Output the (x, y) coordinate of the center of the cell containing the given text.  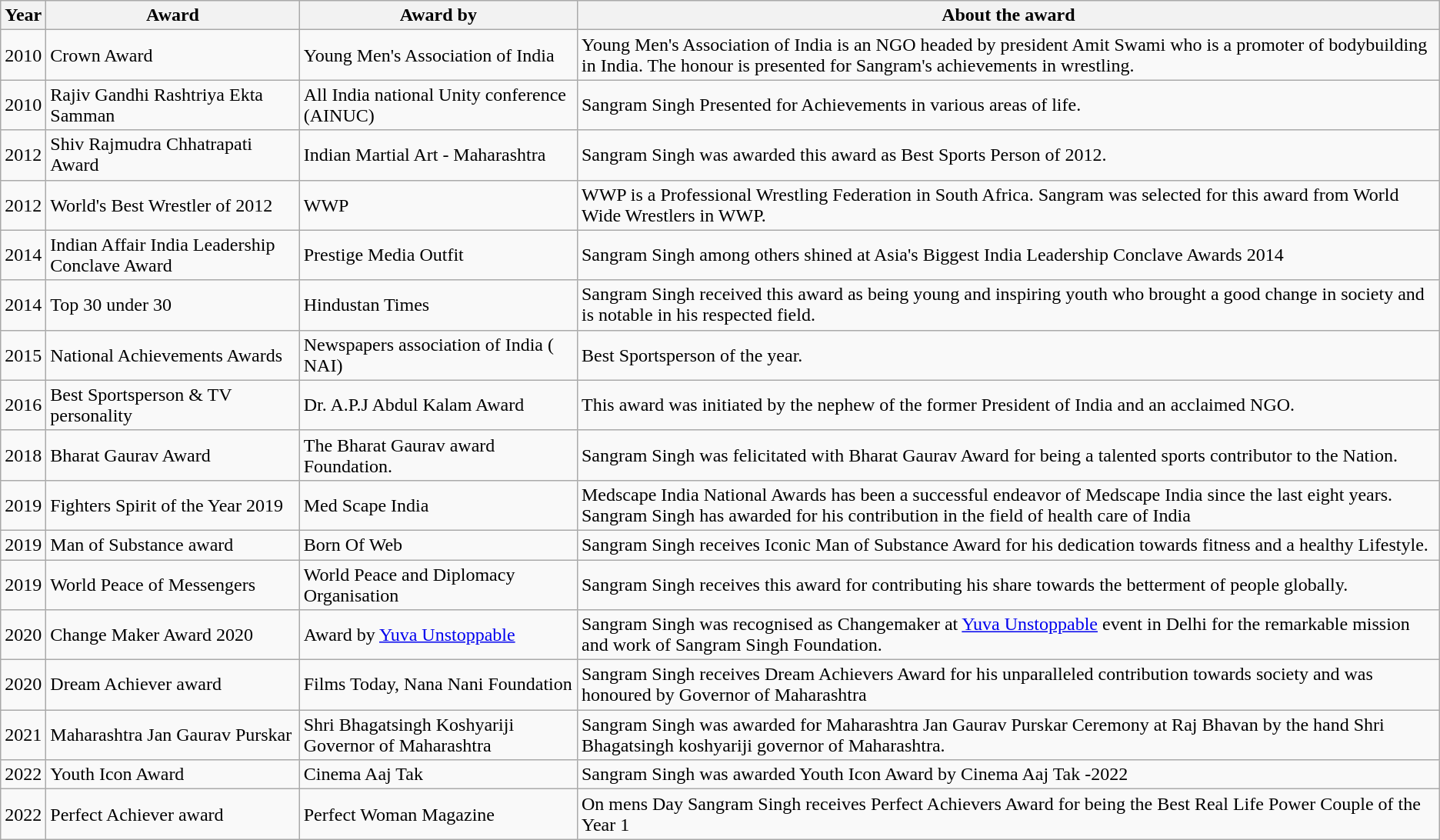
Films Today, Nana Nani Foundation (438, 685)
National Achievements Awards (172, 355)
Sangram Singh was awarded this award as Best Sports Person of 2012. (1008, 155)
Best Sportsperson & TV personality (172, 405)
Dream Achiever award (172, 685)
Shri Bhagatsingh Koshyariji Governor of Maharashtra (438, 735)
Sangram Singh was awarded for Maharashtra Jan Gaurav Purskar Ceremony at Raj Bhavan by the hand Shri Bhagatsingh koshyariji governor of Maharashtra. (1008, 735)
Bharat Gaurav Award (172, 455)
Maharashtra Jan Gaurav Purskar (172, 735)
World Peace and Diplomacy Organisation (438, 585)
Youth Icon Award (172, 775)
World's Best Wrestler of 2012 (172, 205)
Best Sportsperson of the year. (1008, 355)
Award by Yuva Unstoppable (438, 635)
Prestige Media Outfit (438, 255)
Hindustan Times (438, 305)
Sangram Singh was awarded Youth Icon Award by Cinema Aaj Tak -2022 (1008, 775)
This award was initiated by the nephew of the former President of India and an acclaimed NGO. (1008, 405)
Indian Affair India Leadership Conclave Award (172, 255)
2018 (23, 455)
Award (172, 15)
Cinema Aaj Tak (438, 775)
World Peace of Messengers (172, 585)
Sangram Singh Presented for Achievements in various areas of life. (1008, 105)
Rajiv Gandhi Rashtriya Ekta Samman (172, 105)
Sangram Singh receives Dream Achievers Award for his unparalleled contribution towards society and was honoured by Governor of Maharashtra (1008, 685)
On mens Day Sangram Singh receives Perfect Achievers Award for being the Best Real Life Power Couple of the Year 1 (1008, 814)
All India national Unity conference (AINUC) (438, 105)
2015 (23, 355)
WWP (438, 205)
Newspapers association of India ( NAI) (438, 355)
2016 (23, 405)
Sangram Singh receives this award for contributing his share towards the betterment of people globally. (1008, 585)
Perfect Woman Magazine (438, 814)
Med Scape India (438, 505)
Sangram Singh received this award as being young and inspiring youth who brought a good change in society and is notable in his respected field. (1008, 305)
Dr. A.P.J Abdul Kalam Award (438, 405)
Sangram Singh was recognised as Changemaker at Yuva Unstoppable event in Delhi for the remarkable mission and work of Sangram Singh Foundation. (1008, 635)
WWP is a Professional Wrestling Federation in South Africa. Sangram was selected for this award from World Wide Wrestlers in WWP. (1008, 205)
Young Men's Association of India (438, 55)
Change Maker Award 2020 (172, 635)
The Bharat Gaurav award Foundation. (438, 455)
Sangram Singh receives Iconic Man of Substance Award for his dedication towards fitness and a healthy Lifestyle. (1008, 545)
Sangram Singh among others shined at Asia's Biggest India Leadership Conclave Awards 2014 (1008, 255)
About the award (1008, 15)
Year (23, 15)
Sangram Singh was felicitated with Bharat Gaurav Award for being a talented sports contributor to the Nation. (1008, 455)
Man of Substance award (172, 545)
Award by (438, 15)
Indian Martial Art - Maharashtra (438, 155)
Top 30 under 30 (172, 305)
Fighters Spirit of the Year 2019 (172, 505)
Crown Award (172, 55)
Shiv Rajmudra Chhatrapati Award (172, 155)
Perfect Achiever award (172, 814)
Born Of Web (438, 545)
2021 (23, 735)
